Determine the (x, y) coordinate at the center of the cell enclosing the given text.  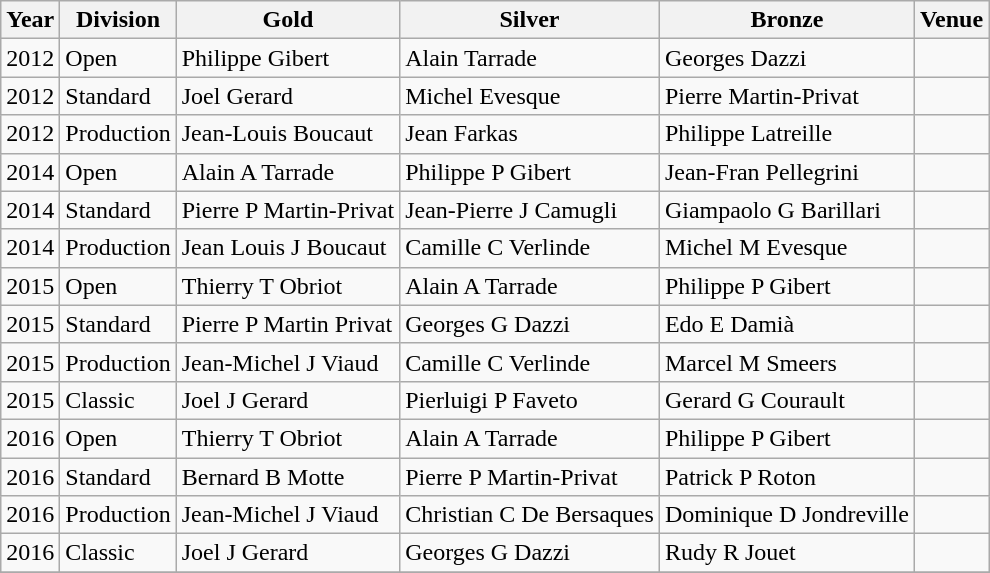
Patrick P Roton (786, 477)
Philippe Gibert (288, 58)
Pierluigi P Faveto (530, 400)
Jean Farkas (530, 134)
Bernard B Motte (288, 477)
Gerard G Courault (786, 400)
Jean Louis J Boucaut (288, 248)
Christian C De Bersaques (530, 515)
Gold (288, 20)
Edo E Damià (786, 324)
Rudy R Jouet (786, 553)
Jean-Fran Pellegrini (786, 172)
Pierre Martin-Privat (786, 96)
Jean-Louis Boucaut (288, 134)
Joel Gerard (288, 96)
Pierre P Martin Privat (288, 324)
Silver (530, 20)
Division (118, 20)
Philippe Latreille (786, 134)
Year (30, 20)
Michel M Evesque (786, 248)
Giampaolo G Barillari (786, 210)
Venue (951, 20)
Georges Dazzi (786, 58)
Marcel M Smeers (786, 362)
Dominique D Jondreville (786, 515)
Jean-Pierre J Camugli (530, 210)
Michel Evesque (530, 96)
Bronze (786, 20)
Alain Tarrade (530, 58)
